Pinpoint the cell where the given text exists, returning its [x, y] midpoint coordinate. 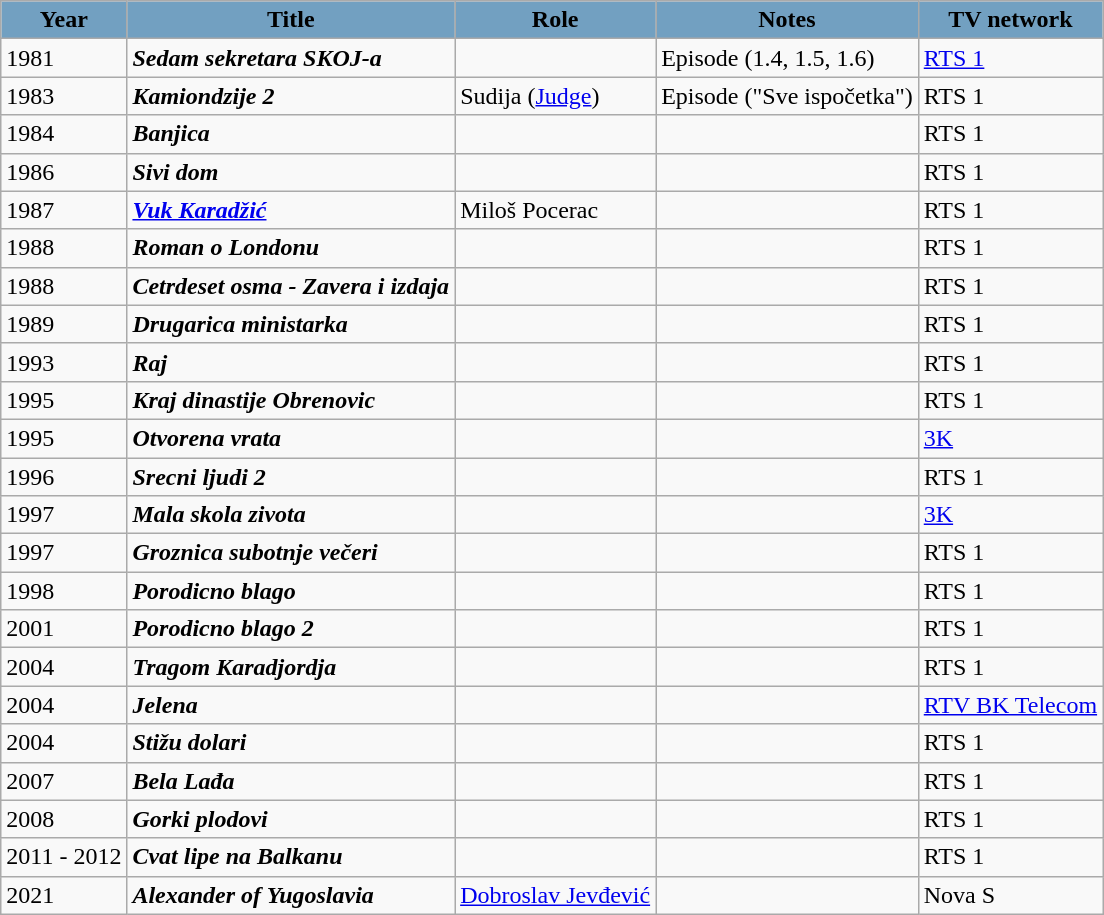
1993 [64, 362]
Episode ("Sve ispočetka") [788, 96]
1986 [64, 172]
Banjica [291, 134]
2021 [64, 895]
2008 [64, 819]
Gorki plodovi [291, 819]
Tragom Karadjordja [291, 667]
1987 [64, 210]
Cetrdeset osma - Zavera i izdaja [291, 286]
Srecni ljudi 2 [291, 477]
Cvat lipe na Balkanu [291, 857]
Sedam sekretara SKOJ-a [291, 58]
Year [64, 20]
Nova S [1010, 895]
1989 [64, 324]
RTV BK Telecom [1010, 705]
Drugarica ministarka [291, 324]
Raj [291, 362]
Groznica subotnje večeri [291, 553]
Kraj dinastije Obrenovic [291, 400]
2011 - 2012 [64, 857]
Sivi dom [291, 172]
1998 [64, 591]
Alexander of Yugoslavia [291, 895]
Roman o Londonu [291, 248]
Title [291, 20]
Stižu dolari [291, 743]
Kamiondzije 2 [291, 96]
1984 [64, 134]
Vuk Karadžić [291, 210]
Miloš Pocerac [556, 210]
Porodicno blago [291, 591]
Porodicno blago 2 [291, 629]
Notes [788, 20]
1981 [64, 58]
Jelena [291, 705]
2007 [64, 781]
Dobroslav Jevđević [556, 895]
Otvorena vrata [291, 438]
1983 [64, 96]
Role [556, 20]
Bela Lađa [291, 781]
TV network [1010, 20]
2001 [64, 629]
Episode (1.4, 1.5, 1.6) [788, 58]
Mala skola zivota [291, 515]
1996 [64, 477]
Sudija (Judge) [556, 96]
